Output the [X, Y] coordinate of the center of the cell containing the given text.  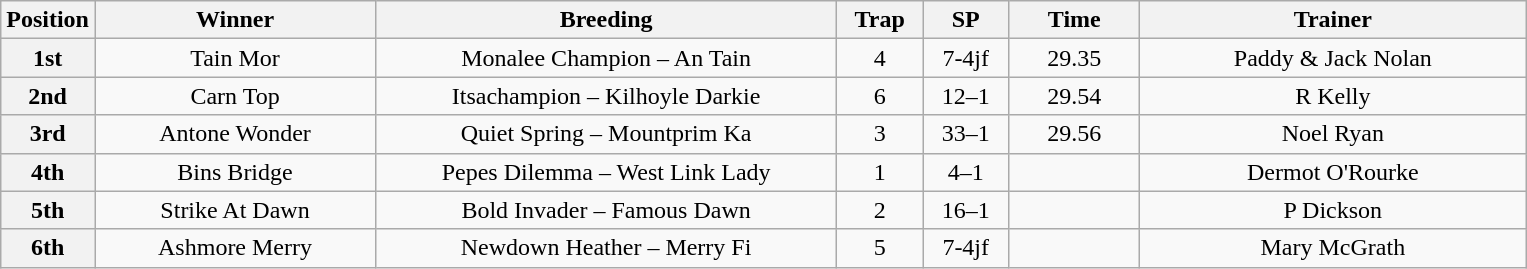
Breeding [606, 20]
4 [880, 58]
Paddy & Jack Nolan [1333, 58]
4–1 [966, 172]
Quiet Spring – Mountprim Ka [606, 134]
29.56 [1074, 134]
2nd [48, 96]
Bold Invader – Famous Dawn [606, 210]
3rd [48, 134]
4th [48, 172]
Tain Mor [234, 58]
Time [1074, 20]
29.35 [1074, 58]
Position [48, 20]
1 [880, 172]
3 [880, 134]
29.54 [1074, 96]
Pepes Dilemma – West Link Lady [606, 172]
SP [966, 20]
2 [880, 210]
Strike At Dawn [234, 210]
Itsachampion – Kilhoyle Darkie [606, 96]
P Dickson [1333, 210]
Ashmore Merry [234, 248]
6 [880, 96]
6th [48, 248]
Dermot O'Rourke [1333, 172]
R Kelly [1333, 96]
Trap [880, 20]
Bins Bridge [234, 172]
Noel Ryan [1333, 134]
Winner [234, 20]
Trainer [1333, 20]
5 [880, 248]
33–1 [966, 134]
Carn Top [234, 96]
Mary McGrath [1333, 248]
1st [48, 58]
Monalee Champion – An Tain [606, 58]
12–1 [966, 96]
Antone Wonder [234, 134]
5th [48, 210]
16–1 [966, 210]
Newdown Heather – Merry Fi [606, 248]
